Locate the cell with the specified text and output its (x, y) center coordinate. 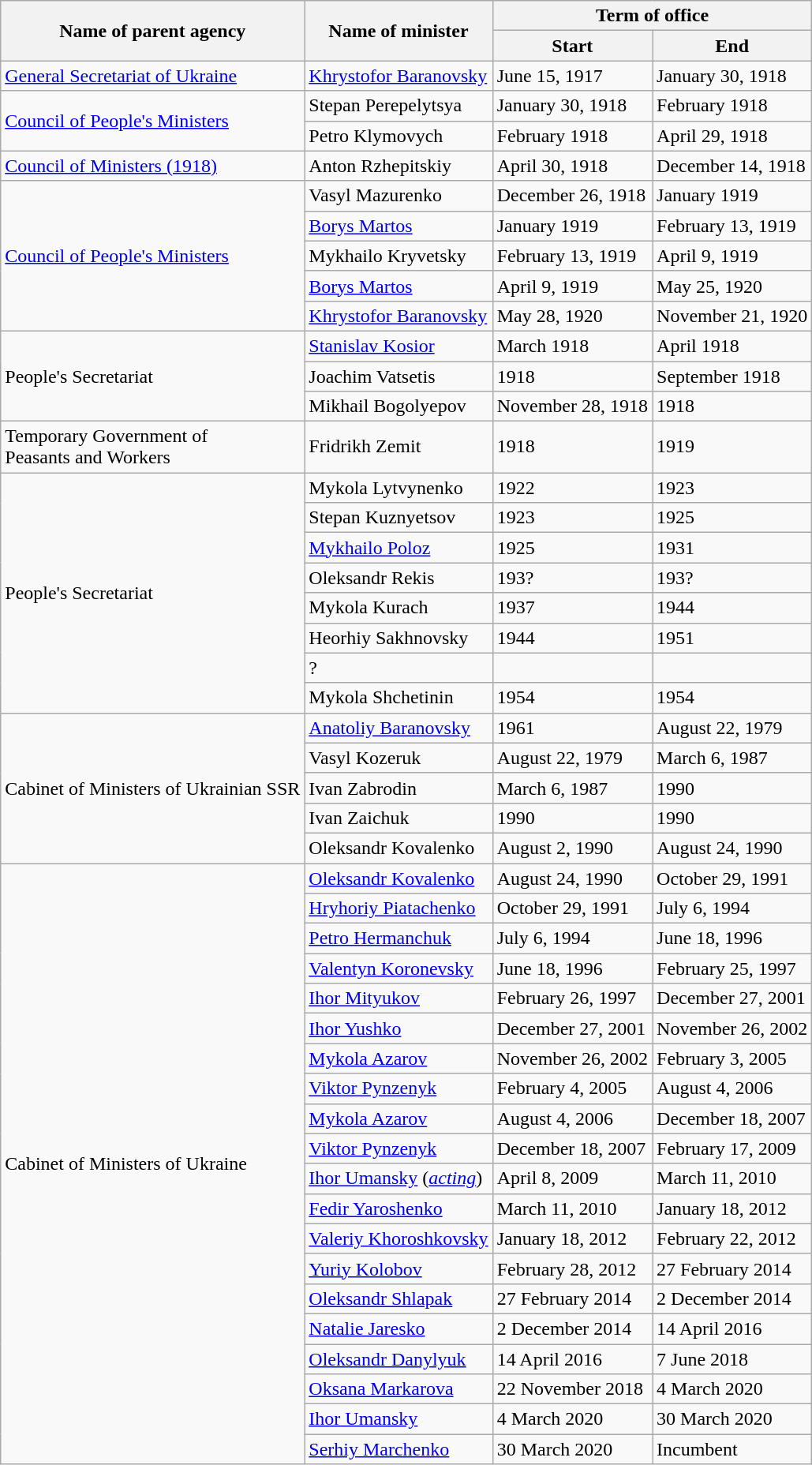
1937 (572, 608)
Council of Ministers (1918) (153, 166)
April 29, 1918 (732, 136)
1961 (572, 728)
February 26, 1997 (572, 999)
Hryhoriy Piatachenko (399, 909)
Oleksandr Shlapak (399, 1298)
February 25, 1997 (732, 969)
Mikhail Bogolyepov (399, 407)
Oksana Markarova (399, 1389)
22 November 2018 (572, 1389)
Vasyl Mazurenko (399, 196)
Valentyn Koronevsky (399, 969)
Stanislav Kosior (399, 346)
Mykola Lytvynenko (399, 488)
Anatoliy Baranovsky (399, 728)
May 28, 1920 (572, 316)
Ivan Zabrodin (399, 788)
Serhiy Marchenko (399, 1449)
Heorhiy Sakhnovsky (399, 638)
November 21, 1920 (732, 316)
April 8, 2009 (572, 1178)
February 4, 2005 (572, 1088)
Stepan Perepelytsya (399, 106)
Start (572, 46)
Oleksandr Rekis (399, 578)
Cabinet of Ministers of Ukrainian SSR (153, 788)
Mykola Kurach (399, 608)
Joachim Vatsetis (399, 377)
1922 (572, 488)
February 3, 2005 (732, 1058)
Vasyl Kozeruk (399, 758)
? (399, 668)
November 28, 1918 (572, 407)
Ihor Umansky (acting) (399, 1178)
August 2, 1990 (572, 848)
Name of parent agency (153, 31)
April 30, 1918 (572, 166)
General Secretariat of Ukraine (153, 76)
Incumbent (732, 1449)
Name of minister (399, 31)
1931 (732, 548)
December 14, 1918 (732, 166)
Petro Hermanchuk (399, 939)
Ihor Mityukov (399, 999)
Mykola Shchetinin (399, 698)
Temporary Government of Peasants and Workers (153, 447)
Valeriy Khoroshkovsky (399, 1238)
Term of office (652, 16)
September 1918 (732, 377)
February 22, 2012 (732, 1238)
February 28, 2012 (572, 1268)
7 June 2018 (732, 1358)
Ihor Yushko (399, 1028)
Oleksandr Danylyuk (399, 1358)
1919 (732, 447)
1951 (732, 638)
End (732, 46)
Stepan Kuznyetsov (399, 518)
Fridrikh Zemit (399, 447)
March 1918 (572, 346)
Cabinet of Ministers of Ukraine (153, 1163)
May 25, 1920 (732, 286)
Fedir Yaroshenko (399, 1208)
Yuriy Kolobov (399, 1268)
Mykhailo Kryvetsky (399, 256)
December 26, 1918 (572, 196)
February 17, 2009 (732, 1148)
June 15, 1917 (572, 76)
Mykhailo Poloz (399, 548)
Petro Klymovych (399, 136)
Anton Rzhepitskiy (399, 166)
Ivan Zaichuk (399, 818)
Ihor Umansky (399, 1419)
Natalie Jaresko (399, 1328)
April 1918 (732, 346)
